Capture the cell that displays the provided text and extract its (X, Y) central coordinate. 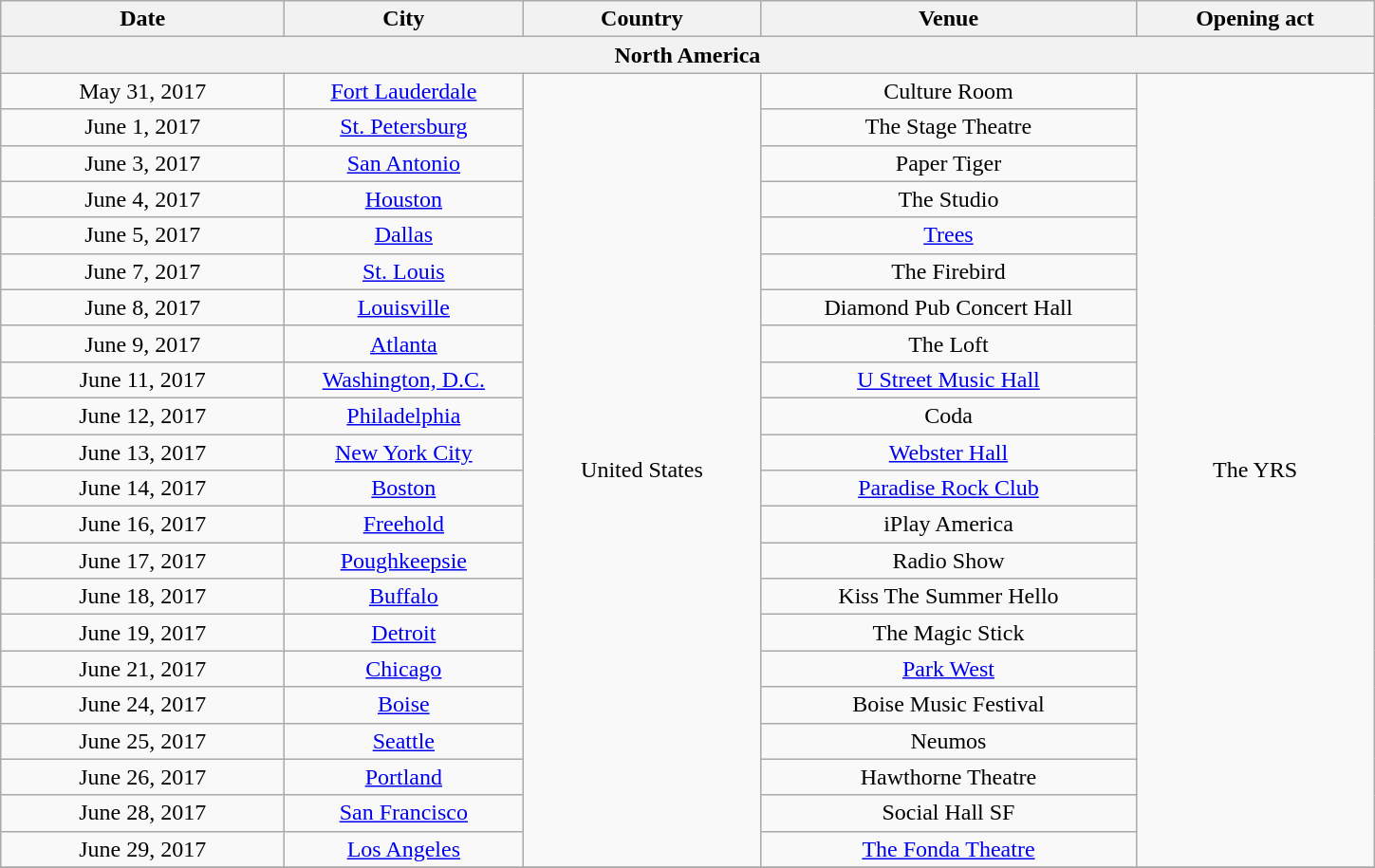
Coda (949, 416)
June 26, 2017 (142, 777)
June 19, 2017 (142, 633)
Diamond Pub Concert Hall (949, 307)
June 21, 2017 (142, 669)
Paradise Rock Club (949, 489)
June 4, 2017 (142, 199)
The Firebird (949, 271)
June 18, 2017 (142, 597)
The Loft (949, 343)
June 25, 2017 (142, 741)
Boston (404, 489)
June 28, 2017 (142, 813)
Hawthorne Theatre (949, 777)
Chicago (404, 669)
St. Petersburg (404, 127)
June 9, 2017 (142, 343)
Social Hall SF (949, 813)
North America (687, 55)
San Francisco (404, 813)
New York City (404, 452)
The Magic Stick (949, 633)
Philadelphia (404, 416)
June 13, 2017 (142, 452)
Neumos (949, 741)
Atlanta (404, 343)
iPlay America (949, 525)
Paper Tiger (949, 163)
Radio Show (949, 561)
Boise Music Festival (949, 705)
The Studio (949, 199)
Date (142, 19)
June 29, 2017 (142, 849)
Los Angeles (404, 849)
Freehold (404, 525)
Boise (404, 705)
Webster Hall (949, 452)
City (404, 19)
Louisville (404, 307)
Trees (949, 235)
Venue (949, 19)
June 24, 2017 (142, 705)
Portland (404, 777)
Park West (949, 669)
United States (641, 471)
Fort Lauderdale (404, 91)
Opening act (1254, 19)
St. Louis (404, 271)
Dallas (404, 235)
June 17, 2017 (142, 561)
June 1, 2017 (142, 127)
June 12, 2017 (142, 416)
Buffalo (404, 597)
June 11, 2017 (142, 379)
The YRS (1254, 471)
Country (641, 19)
Culture Room (949, 91)
Detroit (404, 633)
May 31, 2017 (142, 91)
U Street Music Hall (949, 379)
June 7, 2017 (142, 271)
Seattle (404, 741)
San Antonio (404, 163)
June 16, 2017 (142, 525)
Houston (404, 199)
Poughkeepsie (404, 561)
Kiss The Summer Hello (949, 597)
June 3, 2017 (142, 163)
June 8, 2017 (142, 307)
June 14, 2017 (142, 489)
The Stage Theatre (949, 127)
Washington, D.C. (404, 379)
June 5, 2017 (142, 235)
The Fonda Theatre (949, 849)
